Identify which cell holds the provided text, then report its [x, y] central coordinate. 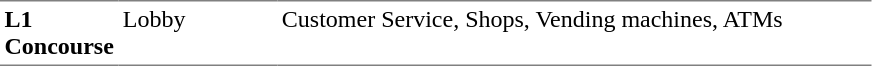
Customer Service, Shops, Vending machines, ATMs [574, 33]
Lobby [198, 33]
L1Concourse [59, 33]
